Search for the cell housing the specified text and yield its (x, y) center coordinate. 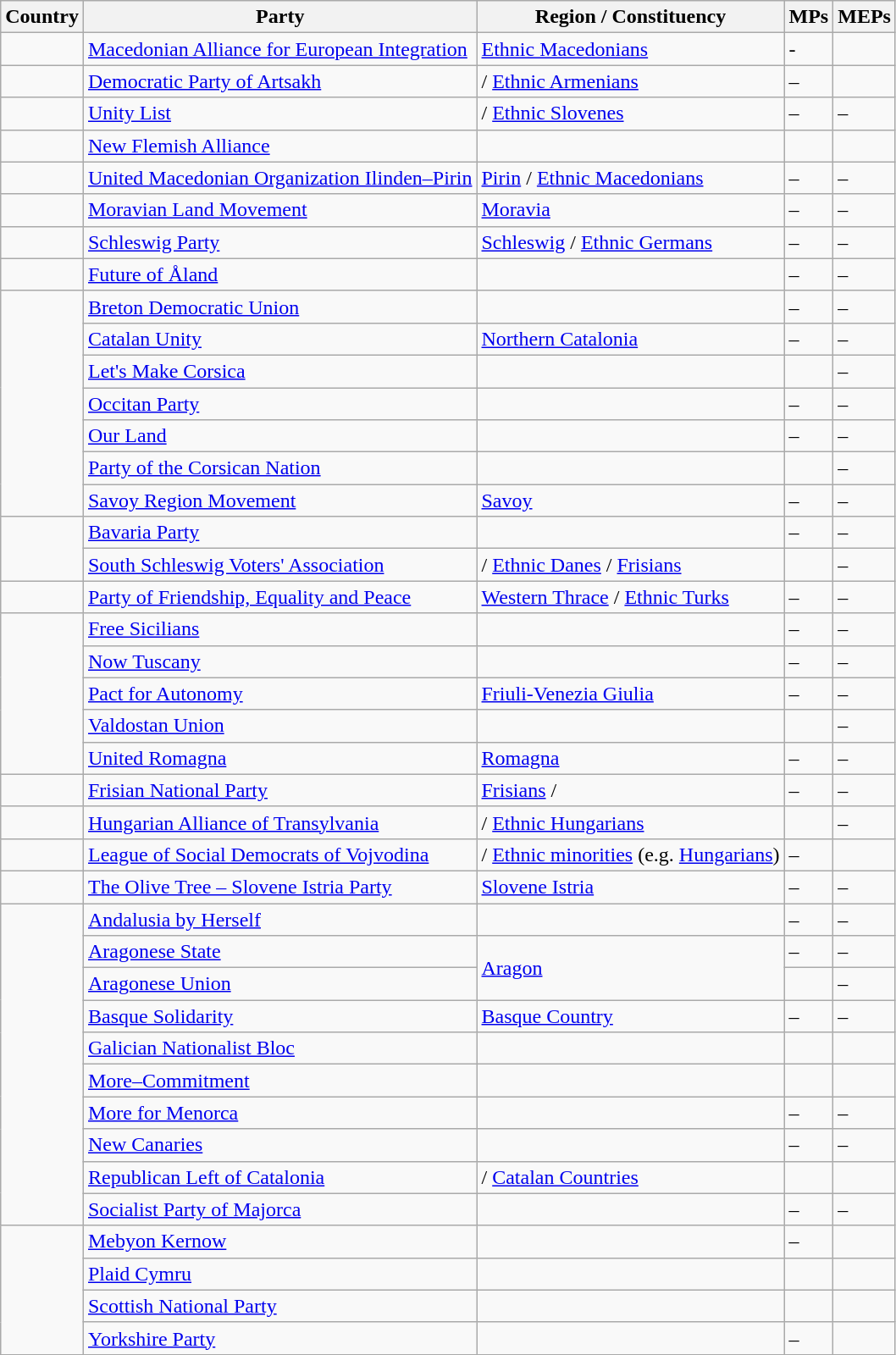
Party of the Corsican Nation (279, 468)
Schleswig Party (279, 242)
Schleswig / Ethnic Germans (630, 242)
Breton Democratic Union (279, 307)
Occitan Party (279, 404)
Bavaria Party (279, 533)
Galician Nationalist Bloc (279, 1048)
More–Commitment (279, 1081)
Plaid Cymru (279, 1274)
Macedonian Alliance for European Integration (279, 49)
Savoy Region Movement (279, 501)
United Macedonian Organization Ilinden–Pirin (279, 178)
South Schleswig Voters' Association (279, 565)
Andalusia by Herself (279, 919)
Region / Constituency (630, 17)
Aragon (630, 968)
Moravia (630, 210)
United Romagna (279, 758)
Friuli-Venezia Giulia (630, 694)
Scottish National Party (279, 1306)
Our Land (279, 436)
New Canaries (279, 1145)
Frisians / (630, 790)
Now Tuscany (279, 661)
Republican Left of Catalonia (279, 1177)
Slovene Istria (630, 887)
Basque Solidarity (279, 1016)
Socialist Party of Majorca (279, 1209)
/ Ethnic Danes / Frisians (630, 565)
/ Catalan Countries (630, 1177)
The Olive Tree – Slovene Istria Party (279, 887)
New Flemish Alliance (279, 146)
/ Ethnic Hungarians (630, 822)
Aragonese Union (279, 984)
Free Sicilians (279, 629)
/ Ethnic Slovenes (630, 113)
/ Ethnic minorities (e.g. Hungarians) (630, 854)
Western Thrace / Ethnic Turks (630, 597)
/ Ethnic Armenians (630, 81)
Northern Catalonia (630, 339)
Country (42, 17)
Democratic Party of Artsakh (279, 81)
MPs (809, 17)
League of Social Democrats of Vojvodina (279, 854)
Ethnic Macedonians (630, 49)
- (809, 49)
More for Menorca (279, 1113)
Let's Make Corsica (279, 371)
Future of Åland (279, 274)
Yorkshire Party (279, 1338)
Frisian National Party (279, 790)
Hungarian Alliance of Transylvania (279, 822)
Moravian Land Movement (279, 210)
Party (279, 17)
Mebyon Kernow (279, 1242)
Aragonese State (279, 952)
Pact for Autonomy (279, 694)
Romagna (630, 758)
Party of Friendship, Equality and Peace (279, 597)
Valdostan Union (279, 726)
Savoy (630, 501)
Catalan Unity (279, 339)
Pirin / Ethnic Macedonians (630, 178)
Basque Country (630, 1016)
Unity List (279, 113)
MEPs (865, 17)
